Detect which cell encompasses the target text, then output its [X, Y] center coordinate. 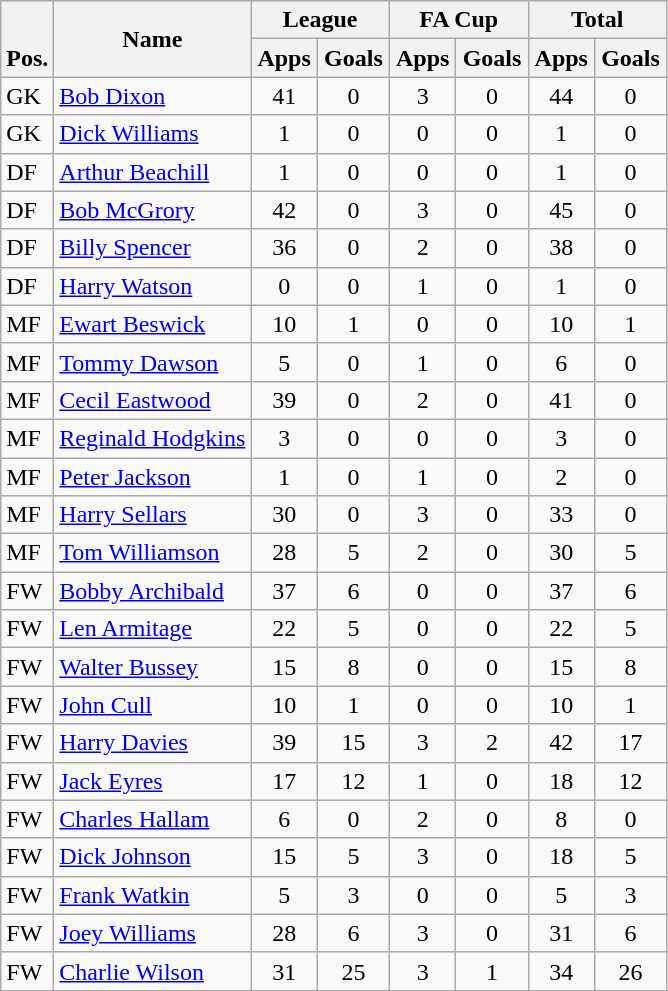
Ewart Beswick [152, 324]
Frank Watkin [152, 895]
Harry Watson [152, 286]
Tommy Dawson [152, 362]
Bobby Archibald [152, 591]
Dick Williams [152, 134]
Len Armitage [152, 629]
Reginald Hodgkins [152, 438]
25 [353, 971]
Walter Bussey [152, 667]
Name [152, 39]
38 [562, 248]
Joey Williams [152, 933]
Cecil Eastwood [152, 400]
Harry Sellars [152, 515]
League [320, 20]
Billy Spencer [152, 248]
44 [562, 96]
Arthur Beachill [152, 172]
Harry Davies [152, 743]
John Cull [152, 705]
FA Cup [458, 20]
Charlie Wilson [152, 971]
36 [284, 248]
34 [562, 971]
Bob McGrory [152, 210]
Peter Jackson [152, 477]
Pos. [28, 39]
26 [631, 971]
Bob Dixon [152, 96]
Charles Hallam [152, 819]
33 [562, 515]
Total [598, 20]
Jack Eyres [152, 781]
45 [562, 210]
Dick Johnson [152, 857]
Tom Williamson [152, 553]
